Detect which cell encompasses the target text, then output its (X, Y) center coordinate. 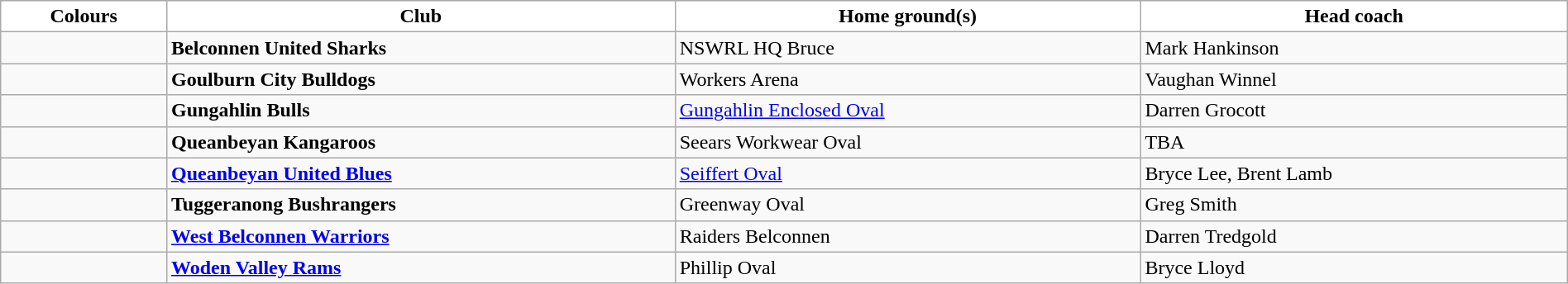
Gungahlin Bulls (422, 111)
Club (422, 17)
Home ground(s) (908, 17)
West Belconnen Warriors (422, 236)
Bryce Lloyd (1354, 267)
Queanbeyan United Blues (422, 173)
Goulburn City Bulldogs (422, 79)
Darren Grocott (1354, 111)
NSWRL HQ Bruce (908, 48)
Phillip Oval (908, 267)
Greenway Oval (908, 205)
Head coach (1354, 17)
Workers Arena (908, 79)
Belconnen United Sharks (422, 48)
Colours (84, 17)
Mark Hankinson (1354, 48)
Woden Valley Rams (422, 267)
Raiders Belconnen (908, 236)
Seears Workwear Oval (908, 142)
Greg Smith (1354, 205)
TBA (1354, 142)
Gungahlin Enclosed Oval (908, 111)
Tuggeranong Bushrangers (422, 205)
Darren Tredgold (1354, 236)
Seiffert Oval (908, 173)
Queanbeyan Kangaroos (422, 142)
Vaughan Winnel (1354, 79)
Bryce Lee, Brent Lamb (1354, 173)
